Return (x, y) of the center of cell containing provided text 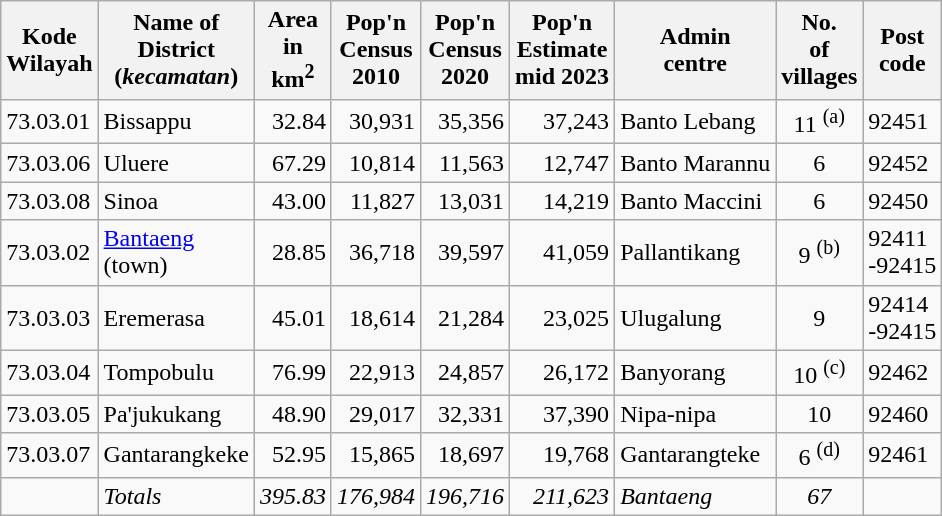
Nipa-nipa (696, 414)
Banto Marannu (696, 163)
73.03.02 (50, 252)
28.85 (292, 252)
176,984 (376, 496)
Admincentre (696, 50)
Pop'nEstimatemid 2023 (562, 50)
29,017 (376, 414)
9 (820, 318)
92414-92415 (902, 318)
Kode Wilayah (50, 50)
37,243 (562, 122)
30,931 (376, 122)
15,865 (376, 456)
Bantaeng (696, 496)
No. of villages (820, 50)
9 (b) (820, 252)
395.83 (292, 496)
6 (d) (820, 456)
196,716 (466, 496)
41,059 (562, 252)
Sinoa (176, 201)
10 (c) (820, 372)
Banyorang (696, 372)
Eremerasa (176, 318)
52.95 (292, 456)
32,331 (466, 414)
11 (a) (820, 122)
35,356 (466, 122)
32.84 (292, 122)
Banto Maccini (696, 201)
92461 (902, 456)
48.90 (292, 414)
92450 (902, 201)
73.03.01 (50, 122)
14,219 (562, 201)
11,827 (376, 201)
10 (820, 414)
92411-92415 (902, 252)
36,718 (376, 252)
76.99 (292, 372)
11,563 (466, 163)
45.01 (292, 318)
39,597 (466, 252)
Name ofDistrict(kecamatan) (176, 50)
Gantarangkeke (176, 456)
Postcode (902, 50)
24,857 (466, 372)
73.03.05 (50, 414)
23,025 (562, 318)
37,390 (562, 414)
19,768 (562, 456)
92462 (902, 372)
Totals (176, 496)
67.29 (292, 163)
73.03.08 (50, 201)
43.00 (292, 201)
Ulugalung (696, 318)
92452 (902, 163)
Pop'nCensus2010 (376, 50)
21,284 (466, 318)
10,814 (376, 163)
Uluere (176, 163)
Tompobulu (176, 372)
Bissappu (176, 122)
18,697 (466, 456)
12,747 (562, 163)
13,031 (466, 201)
92460 (902, 414)
Gantarangteke (696, 456)
22,913 (376, 372)
73.03.07 (50, 456)
73.03.03 (50, 318)
67 (820, 496)
73.03.06 (50, 163)
Pa'jukukang (176, 414)
92451 (902, 122)
211,623 (562, 496)
18,614 (376, 318)
Pop'nCensus2020 (466, 50)
Pallantikang (696, 252)
Bantaeng (town) (176, 252)
26,172 (562, 372)
Areain km2 (292, 50)
73.03.04 (50, 372)
Banto Lebang (696, 122)
